Pinpoint the cell where the given text exists, returning its [x, y] midpoint coordinate. 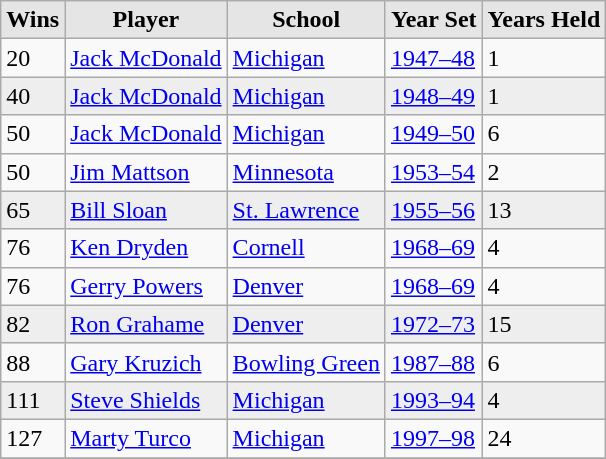
1955–56 [434, 210]
1972–73 [434, 324]
Wins [33, 20]
Year Set [434, 20]
2 [544, 172]
24 [544, 438]
88 [33, 362]
St. Lawrence [306, 210]
Jim Mattson [146, 172]
Player [146, 20]
Steve Shields [146, 400]
Years Held [544, 20]
1987–88 [434, 362]
Ken Dryden [146, 248]
Gary Kruzich [146, 362]
Minnesota [306, 172]
20 [33, 58]
Cornell [306, 248]
Gerry Powers [146, 286]
1948–49 [434, 96]
1993–94 [434, 400]
1949–50 [434, 134]
Bill Sloan [146, 210]
Marty Turco [146, 438]
Bowling Green [306, 362]
Ron Grahame [146, 324]
82 [33, 324]
111 [33, 400]
1947–48 [434, 58]
1953–54 [434, 172]
1997–98 [434, 438]
65 [33, 210]
40 [33, 96]
School [306, 20]
127 [33, 438]
13 [544, 210]
15 [544, 324]
